Identify which cell holds the provided text, then report its (x, y) central coordinate. 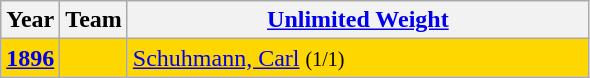
Year (30, 20)
Unlimited Weight (358, 20)
Schuhmann, Carl (1/1) (358, 58)
Team (94, 20)
1896 (30, 58)
